Detect which cell encompasses the target text, then output its (x, y) center coordinate. 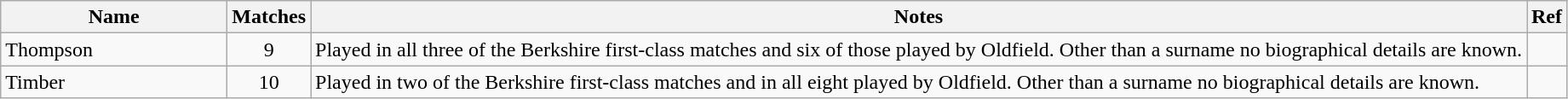
Ref (1547, 17)
10 (269, 82)
Name (114, 17)
9 (269, 49)
Timber (114, 82)
Played in all three of the Berkshire first-class matches and six of those played by Oldfield. Other than a surname no biographical details are known. (919, 49)
Matches (269, 17)
Notes (919, 17)
Played in two of the Berkshire first-class matches and in all eight played by Oldfield. Other than a surname no biographical details are known. (919, 82)
Thompson (114, 49)
